Output the [x, y] coordinate of the center of the cell containing the given text.  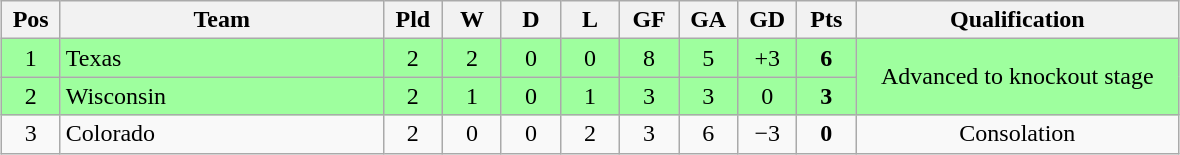
GA [708, 20]
5 [708, 58]
Texas [222, 58]
Wisconsin [222, 96]
D [530, 20]
Consolation [1018, 134]
L [590, 20]
GD [768, 20]
W [472, 20]
Pos [30, 20]
−3 [768, 134]
Colorado [222, 134]
Advanced to knockout stage [1018, 77]
8 [650, 58]
GF [650, 20]
Team [222, 20]
+3 [768, 58]
Pts [826, 20]
Pld [412, 20]
Qualification [1018, 20]
